Return [X, Y] of the center of cell containing provided text 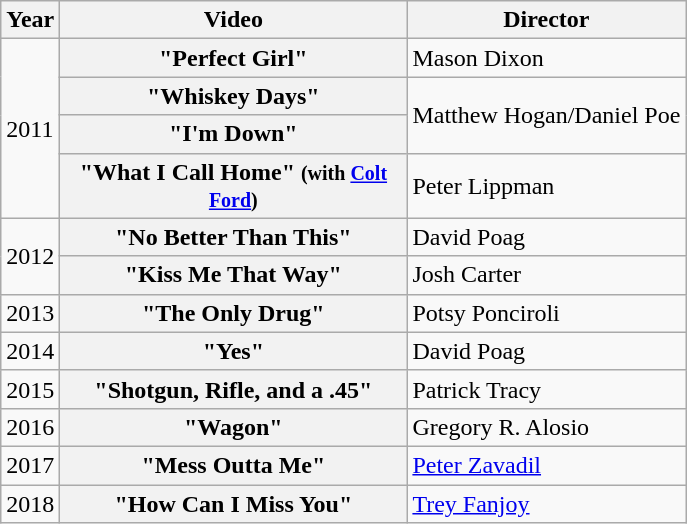
2013 [30, 313]
Peter Zavadil [546, 465]
"Shotgun, Rifle, and a .45" [234, 389]
Josh Carter [546, 275]
"Perfect Girl" [234, 58]
"Mess Outta Me" [234, 465]
2017 [30, 465]
"The Only Drug" [234, 313]
"Kiss Me That Way" [234, 275]
Director [546, 20]
Peter Lippman [546, 186]
"How Can I Miss You" [234, 503]
Patrick Tracy [546, 389]
Potsy Ponciroli [546, 313]
"Wagon" [234, 427]
2014 [30, 351]
Video [234, 20]
2011 [30, 128]
"Yes" [234, 351]
2016 [30, 427]
Year [30, 20]
Gregory R. Alosio [546, 427]
Trey Fanjoy [546, 503]
Matthew Hogan/Daniel Poe [546, 115]
"What I Call Home" (with Colt Ford) [234, 186]
2012 [30, 256]
Mason Dixon [546, 58]
"I'm Down" [234, 134]
"No Better Than This" [234, 237]
2018 [30, 503]
2015 [30, 389]
"Whiskey Days" [234, 96]
